Extract the [x, y] coordinate from the center of the cell holding the provided text.  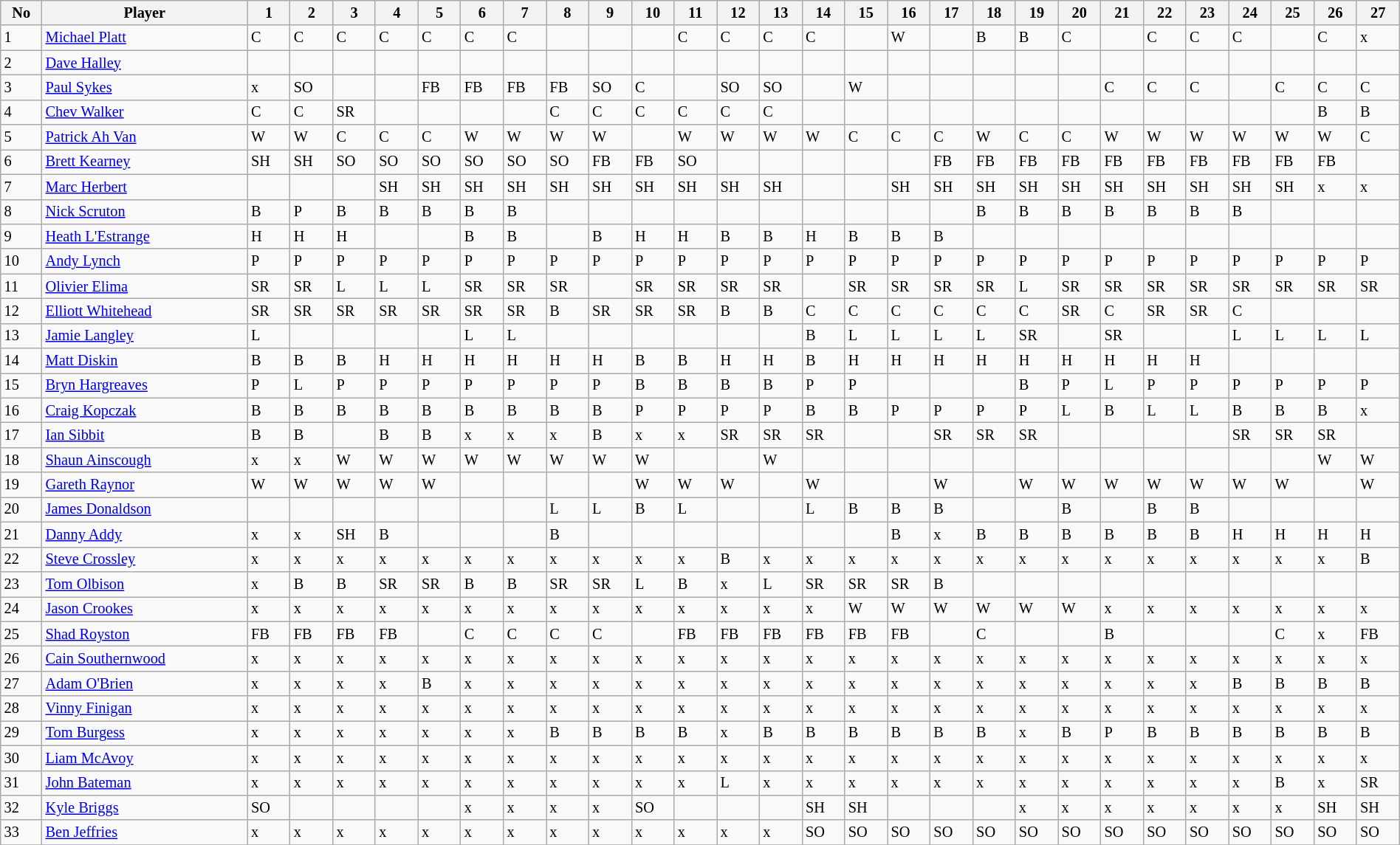
32 [21, 807]
Heath L'Estrange [145, 236]
Paul Sykes [145, 87]
Andy Lynch [145, 261]
Michael Platt [145, 38]
Elliott Whitehead [145, 311]
James Donaldson [145, 509]
Bryn Hargreaves [145, 385]
Shaun Ainscough [145, 460]
Matt Diskin [145, 361]
Ben Jeffries [145, 832]
John Bateman [145, 783]
Chev Walker [145, 112]
31 [21, 783]
Ian Sibbit [145, 435]
Jamie Langley [145, 336]
Nick Scruton [145, 212]
Kyle Briggs [145, 807]
Marc Herbert [145, 187]
Gareth Raynor [145, 485]
Adam O'Brien [145, 683]
33 [21, 832]
Shad Royston [145, 634]
Patrick Ah Van [145, 137]
Olivier Elima [145, 286]
No [21, 13]
Dave Halley [145, 63]
Jason Crookes [145, 609]
Liam McAvoy [145, 758]
Steve Crossley [145, 559]
Brett Kearney [145, 162]
Player [145, 13]
Craig Kopczak [145, 410]
Vinny Finigan [145, 708]
28 [21, 708]
Danny Addy [145, 534]
30 [21, 758]
Cain Southernwood [145, 658]
Tom Olbison [145, 584]
29 [21, 733]
Tom Burgess [145, 733]
